Search for the cell housing the specified text and yield its [X, Y] center coordinate. 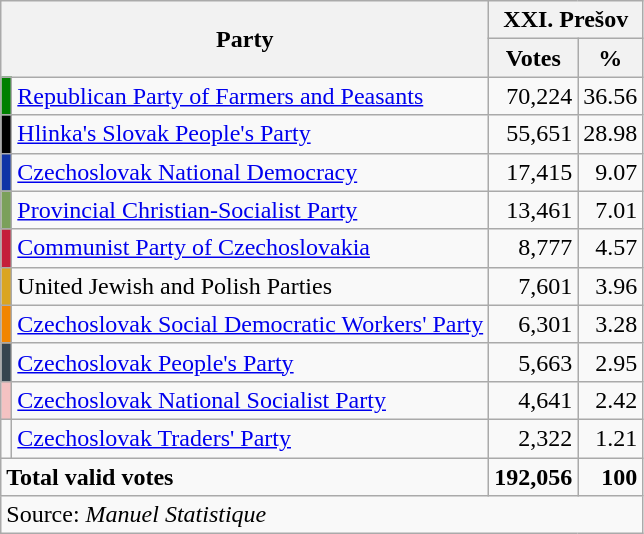
% [610, 58]
4.57 [610, 248]
Czechoslovak Traders' Party [250, 438]
XXI. Prešov [566, 20]
Czechoslovak People's Party [250, 362]
2.42 [610, 400]
Party [245, 39]
7,601 [534, 286]
5,663 [534, 362]
3.96 [610, 286]
70,224 [534, 96]
Czechoslovak Social Democratic Workers' Party [250, 324]
2.95 [610, 362]
9.07 [610, 172]
Hlinka's Slovak People's Party [250, 134]
Czechoslovak National Socialist Party [250, 400]
8,777 [534, 248]
Czechoslovak National Democracy [250, 172]
17,415 [534, 172]
1.21 [610, 438]
3.28 [610, 324]
Provincial Christian-Socialist Party [250, 210]
13,461 [534, 210]
100 [610, 477]
Republican Party of Farmers and Peasants [250, 96]
36.56 [610, 96]
6,301 [534, 324]
Source: Manuel Statistique [322, 515]
4,641 [534, 400]
192,056 [534, 477]
55,651 [534, 134]
Total valid votes [245, 477]
United Jewish and Polish Parties [250, 286]
Votes [534, 58]
2,322 [534, 438]
28.98 [610, 134]
7.01 [610, 210]
Communist Party of Czechoslovakia [250, 248]
